Output the [X, Y] coordinate of the center of the cell containing the given text.  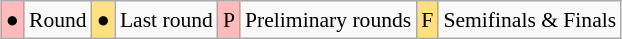
Preliminary rounds [328, 20]
Last round [166, 20]
Round [58, 20]
P [229, 20]
Semifinals & Finals [530, 20]
F [427, 20]
